Capture the cell that displays the provided text and extract its (X, Y) central coordinate. 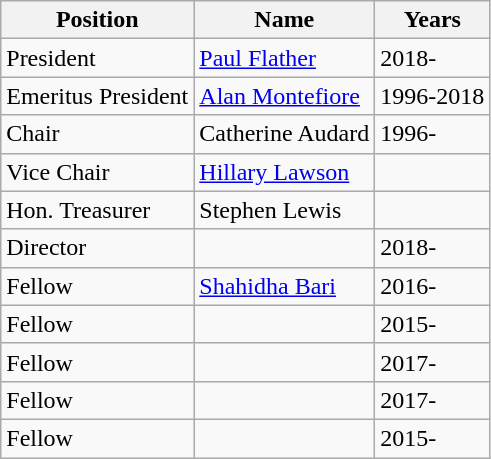
Name (284, 20)
Position (98, 20)
Stephen Lewis (284, 210)
President (98, 58)
Years (432, 20)
2016- (432, 286)
1996-2018 (432, 96)
Hillary Lawson (284, 172)
Shahidha Bari (284, 286)
1996- (432, 134)
Hon. Treasurer (98, 210)
Vice Chair (98, 172)
Paul Flather (284, 58)
Emeritus President (98, 96)
Director (98, 248)
Catherine Audard (284, 134)
Alan Montefiore (284, 96)
Chair (98, 134)
